For the text-containing cell, return its midpoint in (X, Y) coordinate format. 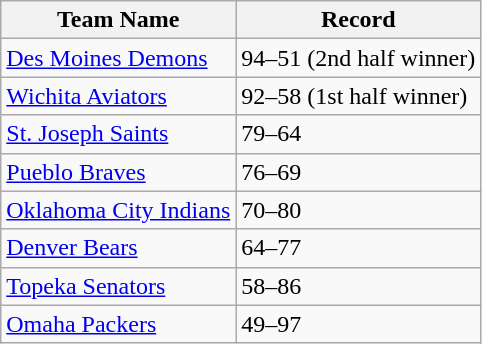
Team Name (118, 20)
76–69 (358, 172)
Topeka Senators (118, 286)
64–77 (358, 248)
Record (358, 20)
Oklahoma City Indians (118, 210)
94–51 (2nd half winner) (358, 58)
70–80 (358, 210)
Denver Bears (118, 248)
Omaha Packers (118, 324)
79–64 (358, 134)
92–58 (1st half winner) (358, 96)
49–97 (358, 324)
Des Moines Demons (118, 58)
Pueblo Braves (118, 172)
St. Joseph Saints (118, 134)
Wichita Aviators (118, 96)
58–86 (358, 286)
